Capture the cell that displays the provided text and extract its (x, y) central coordinate. 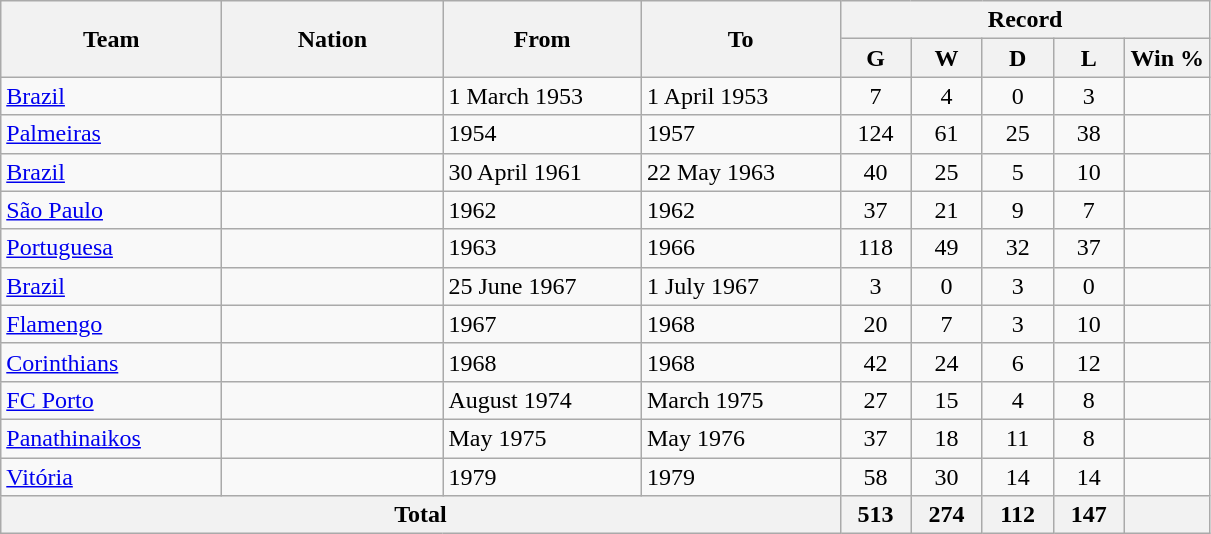
Panathinaikos (112, 438)
1967 (542, 324)
G (876, 58)
49 (946, 248)
Record (1025, 20)
12 (1088, 362)
42 (876, 362)
Nation (332, 39)
D (1018, 58)
Vitória (112, 477)
1 March 1953 (542, 96)
25 June 1967 (542, 286)
FC Porto (112, 400)
May 1975 (542, 438)
1966 (740, 248)
112 (1018, 515)
147 (1088, 515)
38 (1088, 134)
From (542, 39)
32 (1018, 248)
Portuguesa (112, 248)
Flamengo (112, 324)
27 (876, 400)
To (740, 39)
30 April 1961 (542, 172)
22 May 1963 (740, 172)
58 (876, 477)
1954 (542, 134)
São Paulo (112, 210)
Team (112, 39)
Win % (1167, 58)
1957 (740, 134)
6 (1018, 362)
Palmeiras (112, 134)
August 1974 (542, 400)
30 (946, 477)
21 (946, 210)
61 (946, 134)
1963 (542, 248)
274 (946, 515)
L (1088, 58)
Total (420, 515)
May 1976 (740, 438)
40 (876, 172)
March 1975 (740, 400)
9 (1018, 210)
513 (876, 515)
18 (946, 438)
15 (946, 400)
5 (1018, 172)
24 (946, 362)
1 July 1967 (740, 286)
1 April 1953 (740, 96)
124 (876, 134)
Corinthians (112, 362)
W (946, 58)
118 (876, 248)
20 (876, 324)
11 (1018, 438)
